For the text-containing cell, return its midpoint in [X, Y] coordinate format. 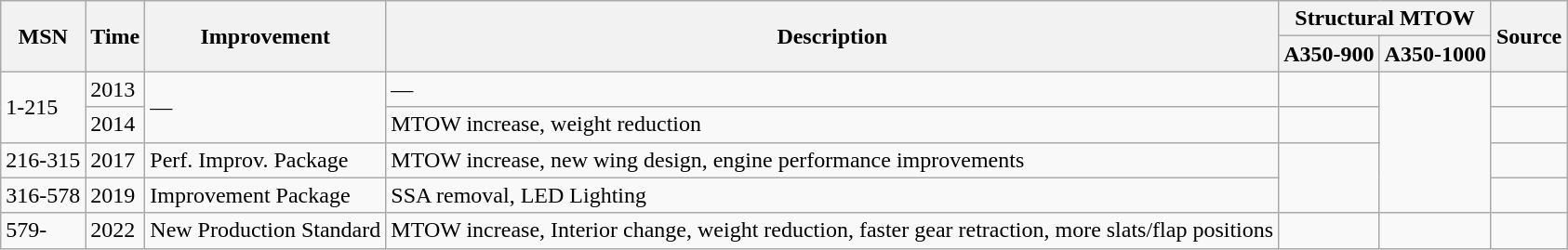
MSN [43, 36]
SSA removal, LED Lighting [832, 195]
MTOW increase, weight reduction [832, 125]
Improvement [266, 36]
Time [115, 36]
MTOW increase, Interior change, weight reduction, faster gear retraction, more slats/flap positions [832, 230]
MTOW increase, new wing design, engine performance improvements [832, 160]
2013 [115, 89]
Perf. Improv. Package [266, 160]
579- [43, 230]
A350-1000 [1435, 54]
A350-900 [1329, 54]
2022 [115, 230]
2019 [115, 195]
Description [832, 36]
Improvement Package [266, 195]
216-315 [43, 160]
Source [1529, 36]
1-215 [43, 107]
316-578 [43, 195]
New Production Standard [266, 230]
2017 [115, 160]
Structural MTOW [1386, 19]
2014 [115, 125]
